Output the [X, Y] coordinate of the center of the cell containing the given text.  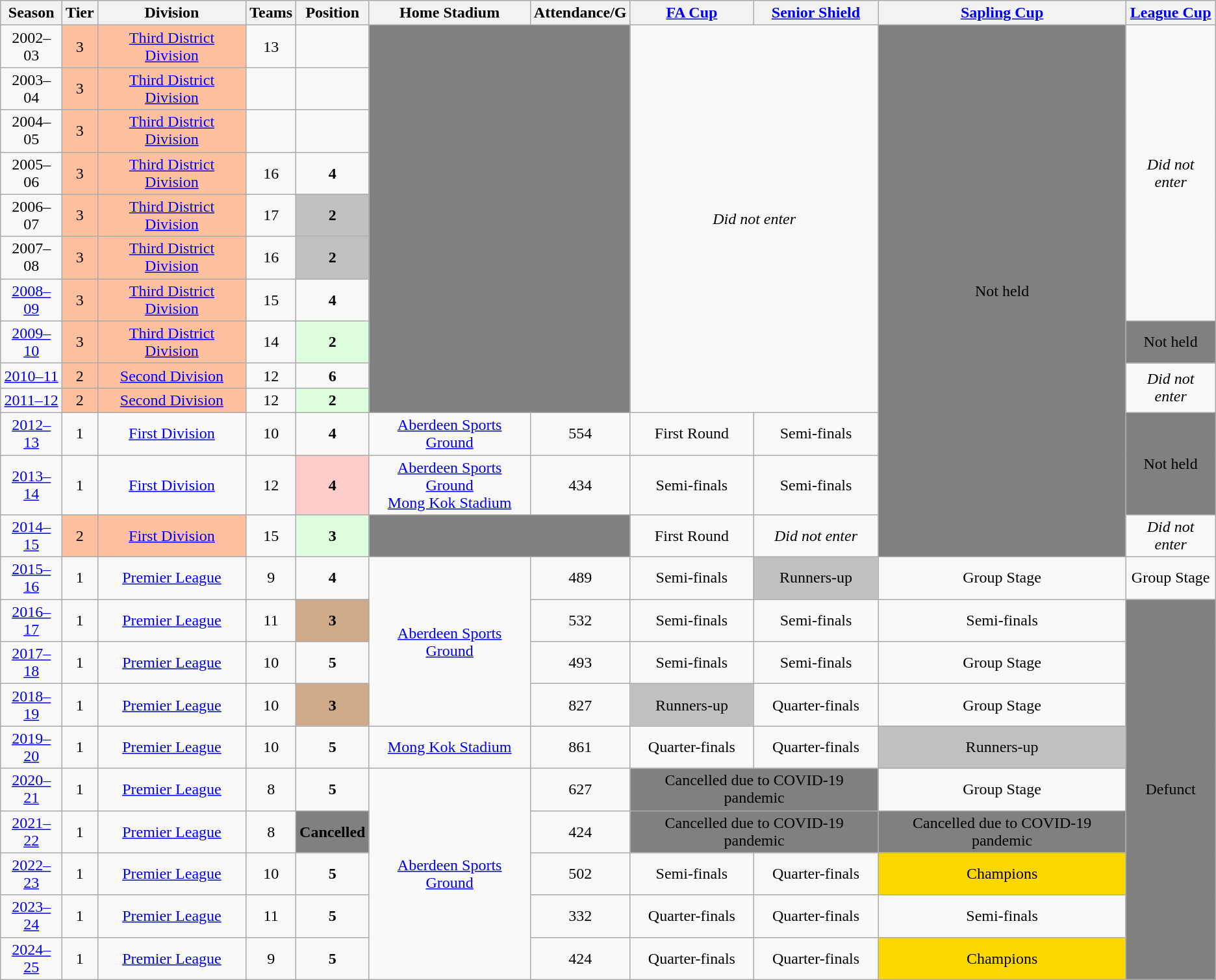
2014–15 [31, 536]
Sapling Cup [1002, 13]
2010–11 [31, 375]
Mong Kok Stadium [450, 747]
Home Stadium [450, 13]
332 [580, 916]
FA Cup [692, 13]
2002–03 [31, 47]
2012–13 [31, 434]
13 [272, 47]
2009–10 [31, 342]
489 [580, 578]
2024–25 [31, 959]
Senior Shield [816, 13]
2022–23 [31, 874]
554 [580, 434]
2005–06 [31, 173]
2017–18 [31, 662]
Season [31, 13]
2023–24 [31, 916]
2013–14 [31, 484]
Position [333, 13]
493 [580, 662]
827 [580, 705]
Division [171, 13]
2015–16 [31, 578]
2019–20 [31, 747]
2007–08 [31, 257]
502 [580, 874]
2003–04 [31, 88]
Defunct [1171, 790]
532 [580, 621]
2011–12 [31, 400]
2021–22 [31, 831]
14 [272, 342]
2006–07 [31, 216]
Tier [81, 13]
861 [580, 747]
Aberdeen Sports GroundMong Kok Stadium [450, 484]
Attendance/G [580, 13]
17 [272, 216]
Cancelled [333, 831]
6 [333, 375]
627 [580, 790]
League Cup [1171, 13]
2020–21 [31, 790]
Teams [272, 13]
2008–09 [31, 300]
2016–17 [31, 621]
434 [580, 484]
2018–19 [31, 705]
2004–05 [31, 131]
